Find where the given text appears and provide that cell's center as (x, y) coordinate. 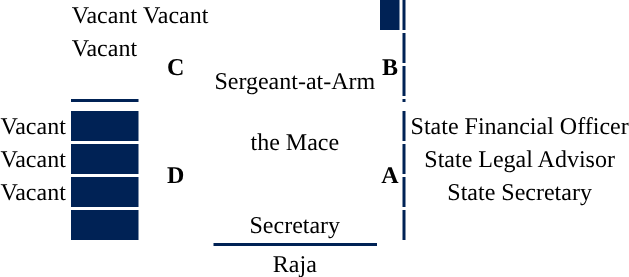
the Mace (295, 142)
Sergeant-at-Arm (295, 81)
B (390, 68)
D (176, 176)
Secretary (295, 225)
A (390, 176)
C (176, 68)
